Extract the [x, y] coordinate from the center of the cell holding the provided text.  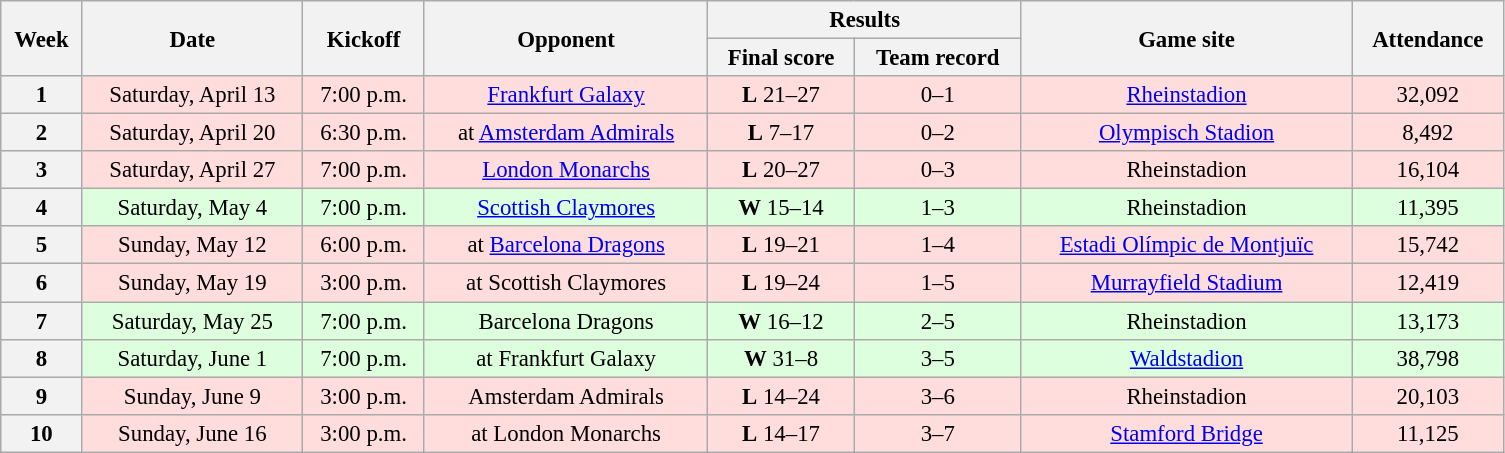
W 15–14 [781, 208]
L 21–27 [781, 95]
L 20–27 [781, 170]
3–5 [938, 358]
Opponent [566, 38]
L 14–17 [781, 433]
10 [42, 433]
6 [42, 283]
7 [42, 321]
Estadi Olímpic de Montjuïc [1186, 245]
L 7–17 [781, 133]
Results [865, 20]
Scottish Claymores [566, 208]
6:30 p.m. [364, 133]
Frankfurt Galaxy [566, 95]
at Barcelona Dragons [566, 245]
20,103 [1428, 396]
11,395 [1428, 208]
2–5 [938, 321]
5 [42, 245]
Saturday, April 27 [192, 170]
3 [42, 170]
Team record [938, 58]
Date [192, 38]
9 [42, 396]
8,492 [1428, 133]
Saturday, April 20 [192, 133]
Murrayfield Stadium [1186, 283]
0–1 [938, 95]
Olympisch Stadion [1186, 133]
London Monarchs [566, 170]
Sunday, May 19 [192, 283]
Sunday, June 16 [192, 433]
L 19–24 [781, 283]
8 [42, 358]
Sunday, May 12 [192, 245]
13,173 [1428, 321]
6:00 p.m. [364, 245]
1–3 [938, 208]
0–3 [938, 170]
11,125 [1428, 433]
at Frankfurt Galaxy [566, 358]
Game site [1186, 38]
at London Monarchs [566, 433]
Waldstadion [1186, 358]
15,742 [1428, 245]
Saturday, April 13 [192, 95]
1–5 [938, 283]
32,092 [1428, 95]
W 16–12 [781, 321]
Saturday, June 1 [192, 358]
Final score [781, 58]
Amsterdam Admirals [566, 396]
38,798 [1428, 358]
at Scottish Claymores [566, 283]
16,104 [1428, 170]
Sunday, June 9 [192, 396]
L 14–24 [781, 396]
W 31–8 [781, 358]
Stamford Bridge [1186, 433]
4 [42, 208]
1–4 [938, 245]
12,419 [1428, 283]
0–2 [938, 133]
3–6 [938, 396]
Attendance [1428, 38]
at Amsterdam Admirals [566, 133]
3–7 [938, 433]
Saturday, May 25 [192, 321]
Week [42, 38]
L 19–21 [781, 245]
Kickoff [364, 38]
2 [42, 133]
1 [42, 95]
Barcelona Dragons [566, 321]
Saturday, May 4 [192, 208]
